Capture the cell that displays the provided text and extract its (X, Y) central coordinate. 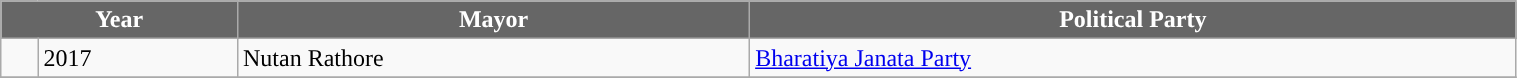
Mayor (493, 20)
Nutan Rathore (493, 58)
Year (120, 20)
2017 (138, 58)
Bharatiya Janata Party (1133, 58)
Political Party (1133, 20)
